Locate the cell with the specified text and output its [x, y] center coordinate. 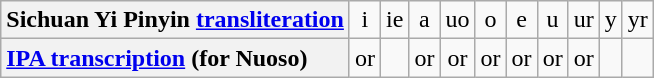
o [490, 20]
e [522, 20]
i [364, 20]
uo [458, 20]
u [552, 20]
ie [394, 20]
Sichuan Yi Pinyin transliteration [176, 20]
IPA transcription (for Nuoso) [176, 58]
ur [584, 20]
yr [638, 20]
y [610, 20]
a [424, 20]
